For the text-containing cell, return its midpoint in (X, Y) coordinate format. 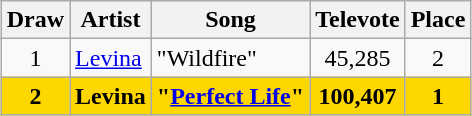
"Perfect Life" (230, 96)
"Wildfire" (230, 58)
Artist (111, 20)
45,285 (358, 58)
Draw (35, 20)
Televote (358, 20)
Song (230, 20)
Place (438, 20)
100,407 (358, 96)
